Identify which cell holds the provided text, then report its (x, y) central coordinate. 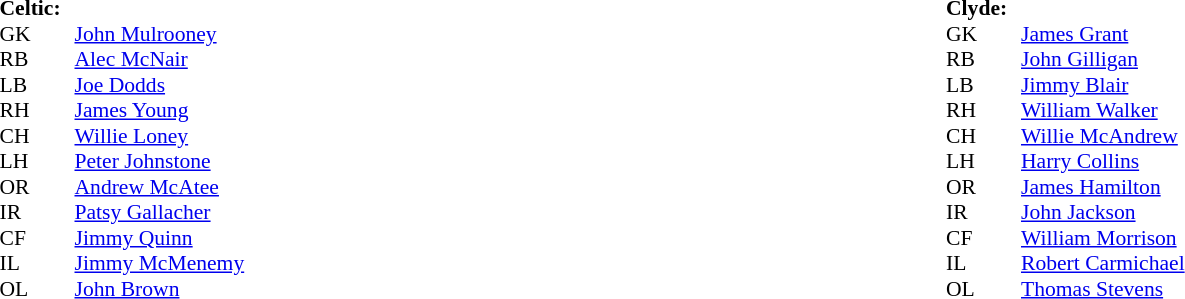
Patsy Gallacher (159, 213)
Joe Dodds (159, 85)
Peter Johnstone (159, 161)
John Jackson (1103, 213)
Harry Collins (1103, 161)
William Morrison (1103, 238)
William Walker (1103, 111)
Alec McNair (159, 59)
John Gilligan (1103, 59)
Willie Loney (159, 136)
James Hamilton (1103, 187)
Robert Carmichael (1103, 263)
Jimmy McMenemy (159, 263)
Jimmy Blair (1103, 85)
Willie McAndrew (1103, 136)
Jimmy Quinn (159, 238)
James Grant (1103, 34)
James Young (159, 111)
Andrew McAtee (159, 187)
John Mulrooney (159, 34)
